Scan for the cell matching the given text and deliver its (X, Y) coordinate at center. 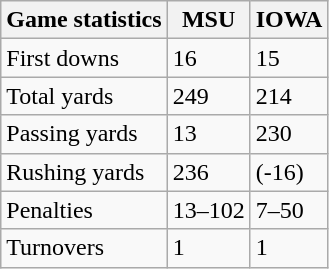
249 (208, 96)
13–102 (208, 210)
(-16) (289, 172)
230 (289, 134)
Passing yards (84, 134)
13 (208, 134)
Rushing yards (84, 172)
7–50 (289, 210)
16 (208, 58)
Penalties (84, 210)
15 (289, 58)
Game statistics (84, 20)
MSU (208, 20)
Turnovers (84, 248)
214 (289, 96)
236 (208, 172)
IOWA (289, 20)
Total yards (84, 96)
First downs (84, 58)
